Return [X, Y] of the center of cell containing provided text 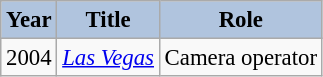
Role [240, 20]
Camera operator [240, 58]
Year [29, 20]
2004 [29, 58]
Title [108, 20]
Las Vegas [108, 58]
